Return [x, y] of the center of cell containing provided text 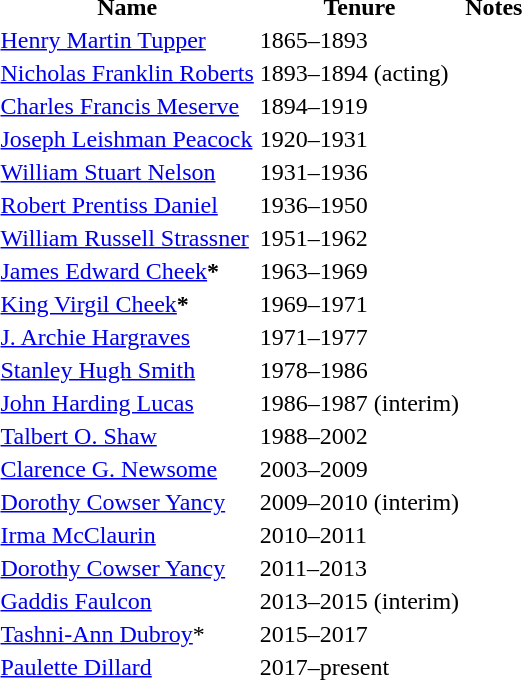
1893–1894 (acting) [359, 73]
1978–1986 [359, 370]
2010–2011 [359, 535]
2013–2015 (interim) [359, 601]
1986–1987 (interim) [359, 403]
1969–1971 [359, 304]
1988–2002 [359, 436]
1931–1936 [359, 172]
1894–1919 [359, 106]
2011–2013 [359, 568]
1865–1893 [359, 40]
2009–2010 (interim) [359, 502]
1951–1962 [359, 238]
1920–1931 [359, 139]
1971–1977 [359, 337]
2003–2009 [359, 469]
1963–1969 [359, 271]
2015–2017 [359, 634]
1936–1950 [359, 205]
